Output the [x, y] coordinate of the center of the cell containing the given text.  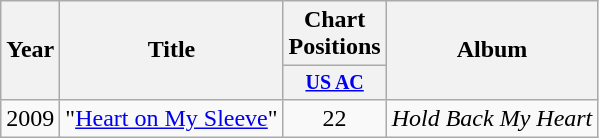
Chart Positions [334, 34]
Hold Back My Heart [492, 118]
US AC [334, 82]
Year [30, 50]
2009 [30, 118]
22 [334, 118]
Album [492, 50]
"Heart on My Sleeve" [172, 118]
Title [172, 50]
